Return the [x, y] coordinate for the center point of the cell that contains the specified text.  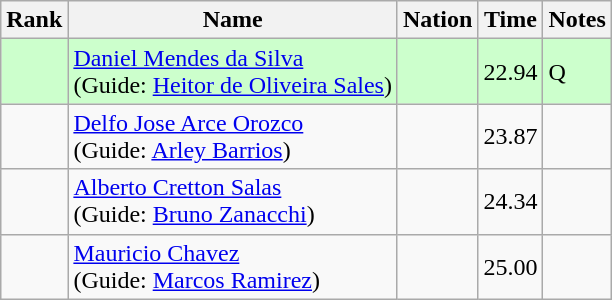
Time [510, 20]
Delfo Jose Arce Orozco(Guide: Arley Barrios) [233, 136]
24.34 [510, 202]
Rank [34, 20]
25.00 [510, 266]
Nation [437, 20]
Notes [577, 20]
23.87 [510, 136]
Q [577, 72]
Daniel Mendes da Silva(Guide: Heitor de Oliveira Sales) [233, 72]
Mauricio Chavez(Guide: Marcos Ramirez) [233, 266]
Alberto Cretton Salas(Guide: Bruno Zanacchi) [233, 202]
Name [233, 20]
22.94 [510, 72]
